Locate the cell with the specified text and output its [X, Y] center coordinate. 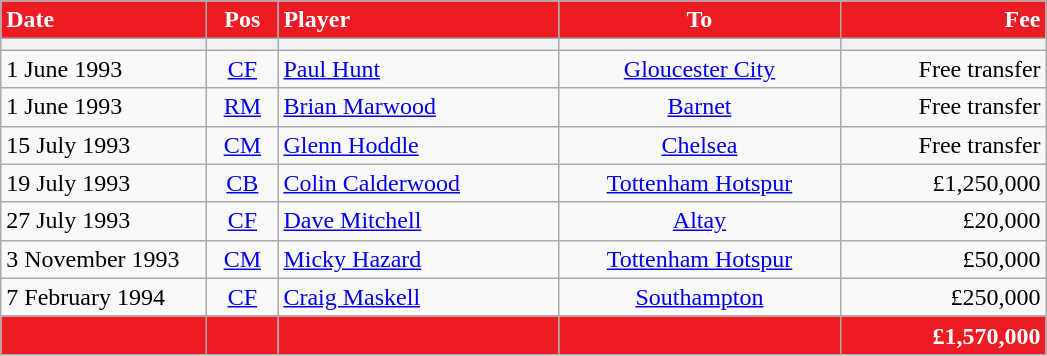
£50,000 [943, 259]
Craig Maskell [418, 297]
Gloucester City [700, 69]
27 July 1993 [104, 221]
Glenn Hoddle [418, 145]
15 July 1993 [104, 145]
Paul Hunt [418, 69]
Altay [700, 221]
7 February 1994 [104, 297]
RM [242, 107]
Chelsea [700, 145]
19 July 1993 [104, 183]
Brian Marwood [418, 107]
£20,000 [943, 221]
£1,570,000 [943, 335]
Date [104, 20]
£250,000 [943, 297]
CB [242, 183]
Colin Calderwood [418, 183]
Dave Mitchell [418, 221]
3 November 1993 [104, 259]
Southampton [700, 297]
Player [418, 20]
Fee [943, 20]
£1,250,000 [943, 183]
Pos [242, 20]
Barnet [700, 107]
Micky Hazard [418, 259]
To [700, 20]
